Determine the [x, y] coordinate at the center of the cell enclosing the given text.  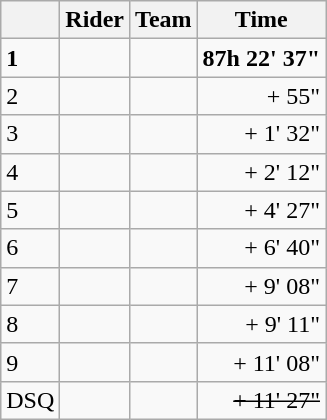
+ 2' 12" [261, 172]
1 [30, 58]
7 [30, 286]
+ 4' 27" [261, 210]
8 [30, 324]
Time [261, 20]
4 [30, 172]
+ 11' 08" [261, 362]
3 [30, 134]
+ 6' 40" [261, 248]
5 [30, 210]
2 [30, 96]
6 [30, 248]
87h 22' 37" [261, 58]
+ 1' 32" [261, 134]
+ 55" [261, 96]
+ 9' 08" [261, 286]
Team [164, 20]
Rider [95, 20]
+ 11' 27" [261, 400]
DSQ [30, 400]
+ 9' 11" [261, 324]
9 [30, 362]
